Detect which cell encompasses the target text, then output its [X, Y] center coordinate. 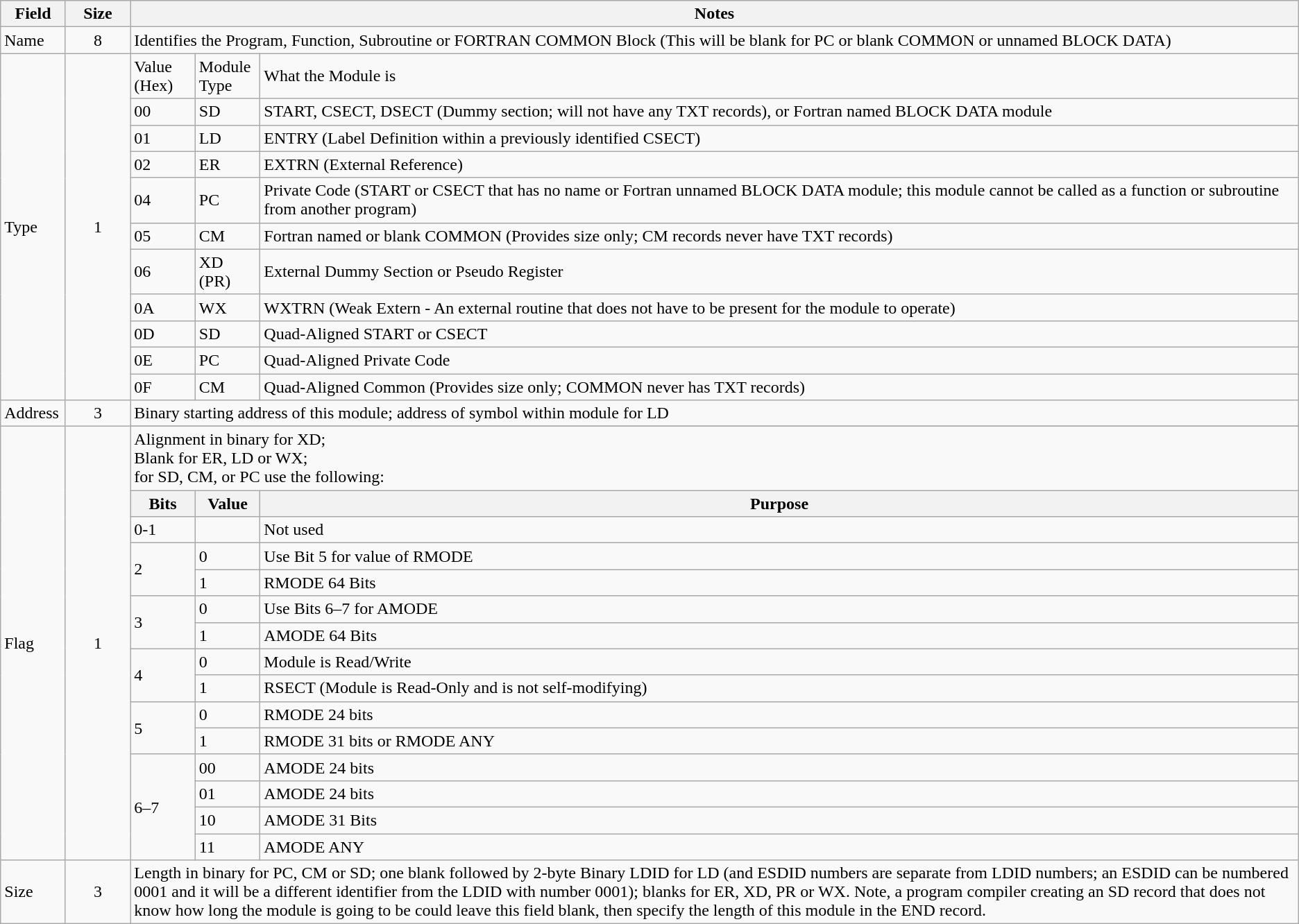
06 [163, 272]
Bits [163, 504]
02 [163, 164]
START, CSECT, DSECT (Dummy section; will not have any TXT records), or Fortran named BLOCK DATA module [779, 112]
Quad-Aligned Common (Provides size only; COMMON never has TXT records) [779, 386]
EXTRN (External Reference) [779, 164]
05 [163, 236]
Value(Hex) [163, 76]
Name [33, 40]
LD [228, 138]
0E [163, 360]
Quad-Aligned START or CSECT [779, 334]
RMODE 31 bits or RMODE ANY [779, 741]
Fortran named or blank COMMON (Provides size only; CM records never have TXT records) [779, 236]
0A [163, 307]
ModuleType [228, 76]
RSECT (Module is Read-Only and is not self-modifying) [779, 688]
10 [228, 820]
Use Bit 5 for value of RMODE [779, 556]
Field [33, 14]
Value [228, 504]
ER [228, 164]
5 [163, 728]
Identifies the Program, Function, Subroutine or FORTRAN COMMON Block (This will be blank for PC or blank COMMON or unnamed BLOCK DATA) [715, 40]
AMODE 64 Bits [779, 635]
11 [228, 847]
XD (PR) [228, 272]
Not used [779, 530]
Purpose [779, 504]
External Dummy Section or Pseudo Register [779, 272]
WX [228, 307]
6–7 [163, 807]
0F [163, 386]
Notes [715, 14]
Binary starting address of this module; address of symbol within module for LD [715, 413]
4 [163, 675]
8 [98, 40]
ENTRY (Label Definition within a previously identified CSECT) [779, 138]
04 [163, 200]
AMODE 31 Bits [779, 820]
0D [163, 334]
AMODE ANY [779, 847]
Module is Read/Write [779, 662]
Address [33, 413]
What the Module is [779, 76]
Type [33, 227]
Quad-Aligned Private Code [779, 360]
Use Bits 6–7 for AMODE [779, 609]
2 [163, 570]
WXTRN (Weak Extern - An external routine that does not have to be present for the module to operate) [779, 307]
Alignment in binary for XD;Blank for ER, LD or WX;for SD, CM, or PC use the following: [715, 459]
Flag [33, 644]
RMODE 24 bits [779, 715]
0-1 [163, 530]
RMODE 64 Bits [779, 583]
